Output the (x, y) coordinate of the center of the cell containing the given text.  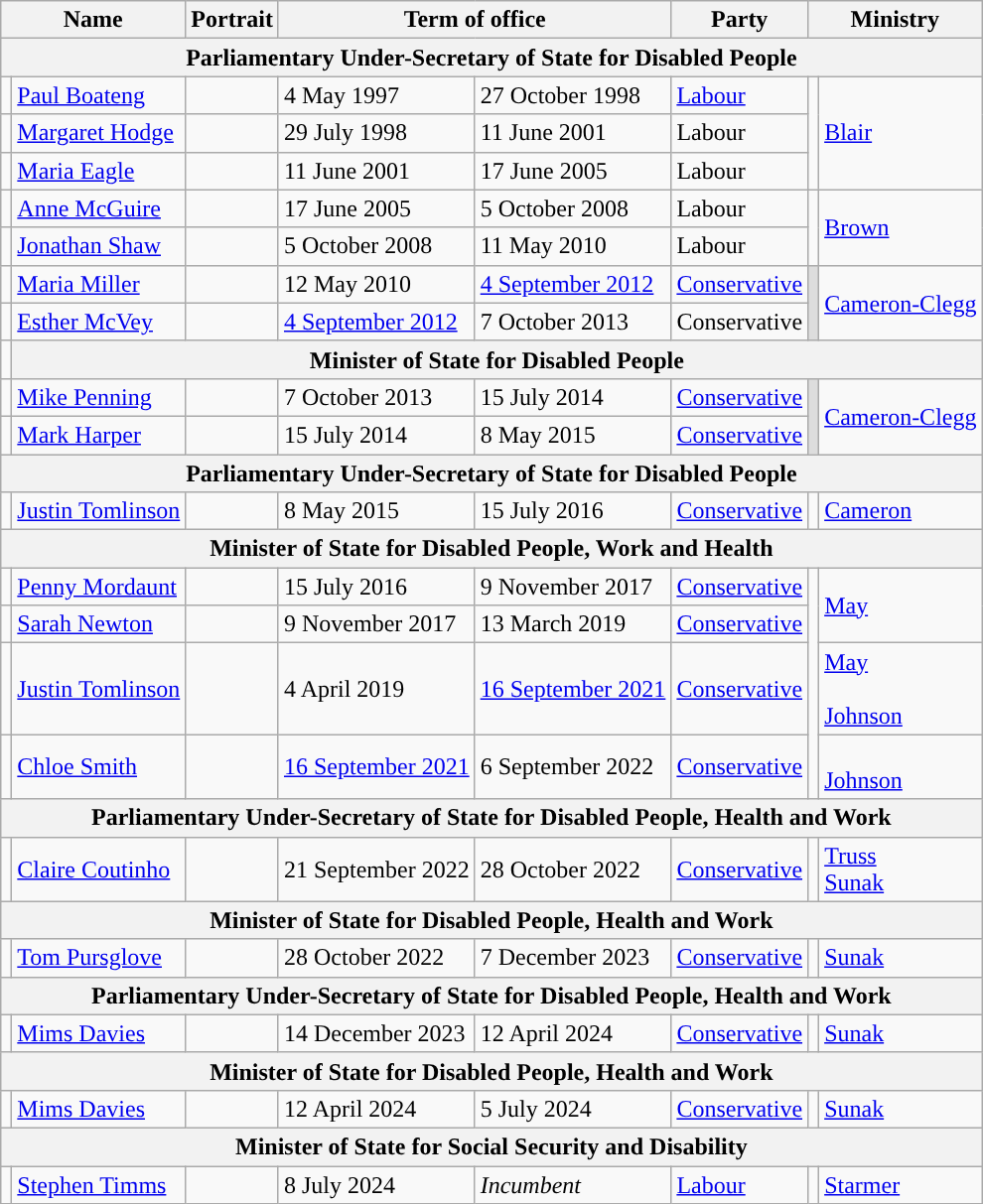
Minister of State for Disabled People, Work and Health (491, 549)
Maria Eagle (99, 171)
Term of office (475, 20)
11 May 2010 (573, 246)
MayJohnson (901, 689)
Claire Coutinho (99, 870)
5 July 2024 (573, 1109)
Portrait (232, 20)
Mike Penning (99, 397)
Margaret Hodge (99, 133)
21 September 2022 (376, 870)
Name (93, 20)
Chloe Smith (99, 766)
4 May 1997 (376, 95)
Sarah Newton (99, 624)
Cameron (901, 511)
Mark Harper (99, 435)
7 December 2023 (573, 958)
Blair (901, 133)
Maria Miller (99, 284)
Party (740, 20)
8 July 2024 (376, 1184)
Jonathan Shaw (99, 246)
Ministry (896, 20)
Penny Mordaunt (99, 587)
Tom Pursglove (99, 958)
Stephen Timms (99, 1184)
4 April 2019 (376, 689)
6 September 2022 (573, 766)
Incumbent (573, 1184)
Johnson (901, 766)
Minister of State for Social Security and Disability (491, 1146)
12 May 2010 (376, 284)
Anne McGuire (99, 208)
Esther McVey (99, 322)
Minister of State for Disabled People (496, 359)
Paul Boateng (99, 95)
14 December 2023 (376, 1033)
May (901, 605)
27 October 1998 (573, 95)
TrussSunak (901, 870)
29 July 1998 (376, 133)
13 March 2019 (573, 624)
Brown (901, 227)
Starmer (901, 1184)
